Return [x, y] of the center of cell containing provided text 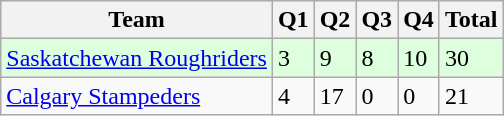
Calgary Stampeders [137, 96]
Team [137, 20]
17 [335, 96]
30 [471, 58]
Q1 [293, 20]
4 [293, 96]
Q2 [335, 20]
Saskatchewan Roughriders [137, 58]
3 [293, 58]
Q3 [377, 20]
Q4 [419, 20]
8 [377, 58]
21 [471, 96]
9 [335, 58]
10 [419, 58]
Total [471, 20]
